Capture the cell that displays the provided text and extract its (X, Y) central coordinate. 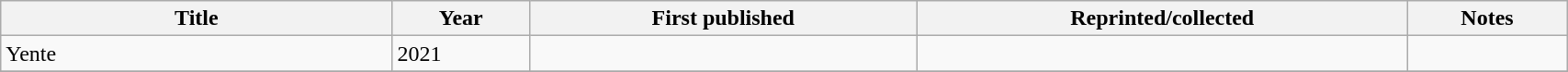
Year (461, 18)
Reprinted/collected (1162, 18)
Yente (197, 54)
2021 (461, 54)
Title (197, 18)
Notes (1486, 18)
First published (724, 18)
